Detect which cell encompasses the target text, then output its (X, Y) center coordinate. 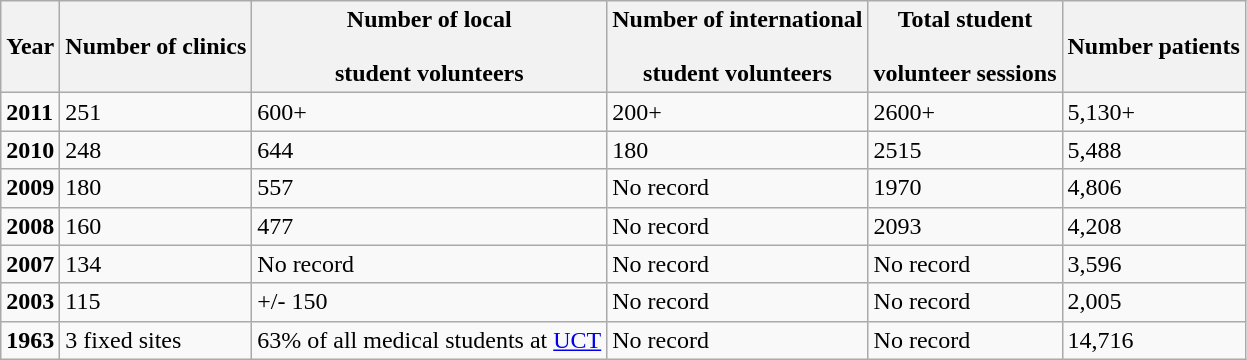
4,208 (1154, 226)
5,130+ (1154, 112)
Number patients (1154, 47)
2093 (965, 226)
644 (430, 150)
2009 (30, 188)
2010 (30, 150)
2515 (965, 150)
2008 (30, 226)
Year (30, 47)
1963 (30, 340)
115 (156, 302)
63% of all medical students at UCT (430, 340)
Number of clinics (156, 47)
5,488 (1154, 150)
134 (156, 264)
200+ (738, 112)
477 (430, 226)
Number of international student volunteers (738, 47)
3,596 (1154, 264)
2600+ (965, 112)
2003 (30, 302)
Total student volunteer sessions (965, 47)
Number of local student volunteers (430, 47)
4,806 (1154, 188)
557 (430, 188)
600+ (430, 112)
160 (156, 226)
14,716 (1154, 340)
2011 (30, 112)
2007 (30, 264)
2,005 (1154, 302)
251 (156, 112)
+/- 150 (430, 302)
1970 (965, 188)
3 fixed sites (156, 340)
248 (156, 150)
